Output the (x, y) coordinate of the center of the cell containing the given text.  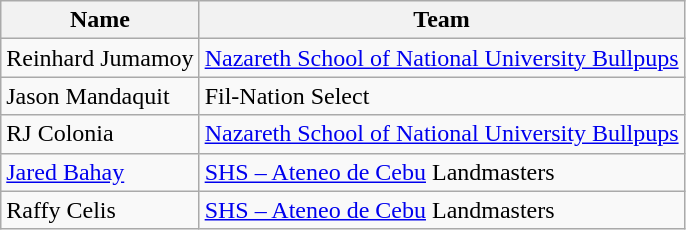
Jared Bahay (100, 172)
Team (442, 20)
Reinhard Jumamoy (100, 58)
Fil-Nation Select (442, 96)
RJ Colonia (100, 134)
Raffy Celis (100, 210)
Name (100, 20)
Jason Mandaquit (100, 96)
